Locate the cell with the specified text and output its (X, Y) center coordinate. 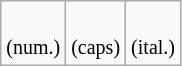
(caps) (96, 34)
(ital.) (154, 34)
(num.) (34, 34)
